From the cell containing the given text, extract its center point as [x, y] coordinate. 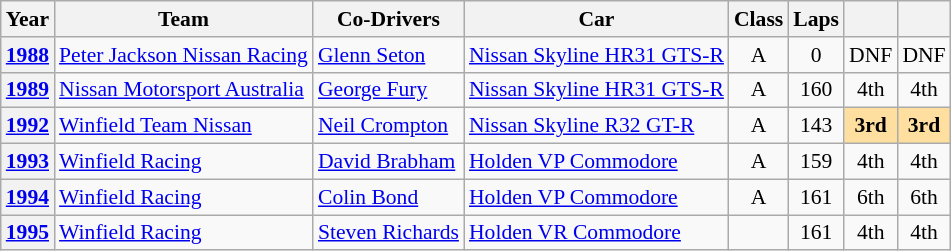
160 [816, 90]
Team [184, 19]
1988 [28, 55]
1995 [28, 233]
1992 [28, 126]
Colin Bond [388, 197]
Laps [816, 19]
Glenn Seton [388, 55]
1994 [28, 197]
George Fury [388, 90]
Co-Drivers [388, 19]
Peter Jackson Nissan Racing [184, 55]
Car [596, 19]
Year [28, 19]
David Brabham [388, 162]
159 [816, 162]
143 [816, 126]
Steven Richards [388, 233]
0 [816, 55]
1989 [28, 90]
1993 [28, 162]
Nissan Skyline R32 GT-R [596, 126]
Neil Crompton [388, 126]
Holden VR Commodore [596, 233]
Nissan Motorsport Australia [184, 90]
Winfield Team Nissan [184, 126]
Class [758, 19]
